Scan for the cell matching the given text and deliver its [x, y] coordinate at center. 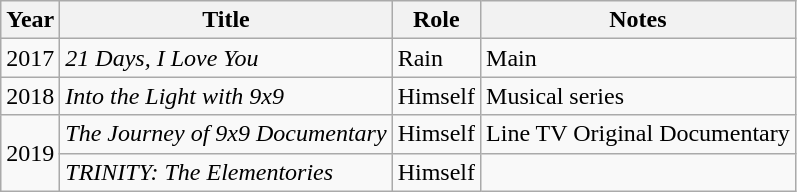
Year [30, 20]
2019 [30, 153]
Musical series [638, 96]
Line TV Original Documentary [638, 134]
Rain [436, 58]
Notes [638, 20]
2017 [30, 58]
21 Days, I Love You [226, 58]
Main [638, 58]
2018 [30, 96]
Role [436, 20]
Into the Light with 9x9 [226, 96]
Title [226, 20]
The Journey of 9x9 Documentary [226, 134]
TRINITY: The Elementories [226, 172]
